Provide the [x, y] coordinate of the cell's center where the given text is located.  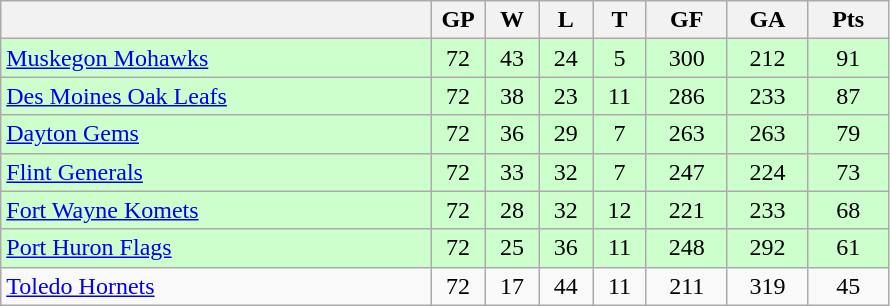
Muskegon Mohawks [216, 58]
33 [512, 172]
221 [686, 210]
300 [686, 58]
212 [768, 58]
24 [566, 58]
GA [768, 20]
5 [620, 58]
25 [512, 248]
Flint Generals [216, 172]
45 [848, 286]
T [620, 20]
211 [686, 286]
319 [768, 286]
23 [566, 96]
73 [848, 172]
68 [848, 210]
GP [458, 20]
43 [512, 58]
87 [848, 96]
61 [848, 248]
Pts [848, 20]
91 [848, 58]
248 [686, 248]
224 [768, 172]
Port Huron Flags [216, 248]
79 [848, 134]
247 [686, 172]
GF [686, 20]
Des Moines Oak Leafs [216, 96]
W [512, 20]
29 [566, 134]
292 [768, 248]
28 [512, 210]
L [566, 20]
Fort Wayne Komets [216, 210]
17 [512, 286]
38 [512, 96]
44 [566, 286]
286 [686, 96]
12 [620, 210]
Toledo Hornets [216, 286]
Dayton Gems [216, 134]
